Scan for the cell matching the given text and deliver its [X, Y] coordinate at center. 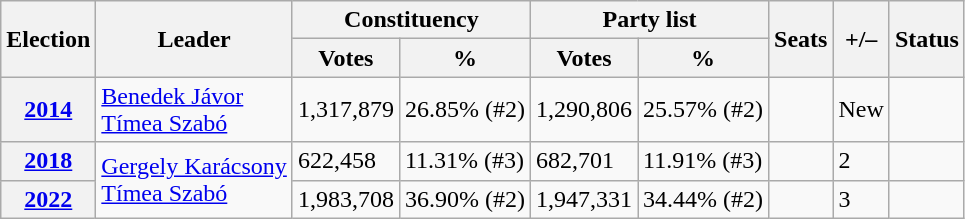
26.85% (#2) [464, 110]
622,458 [346, 161]
Constituency [411, 20]
Benedek JávorTímea Szabó [194, 110]
Gergely KarácsonyTímea Szabó [194, 180]
1,317,879 [346, 110]
2022 [48, 199]
Party list [649, 20]
Seats [801, 39]
34.44% (#2) [704, 199]
3 [861, 199]
Election [48, 39]
11.91% (#3) [704, 161]
+/– [861, 39]
36.90% (#2) [464, 199]
Leader [194, 39]
Status [926, 39]
682,701 [584, 161]
1,947,331 [584, 199]
2018 [48, 161]
2 [861, 161]
New [861, 110]
11.31% (#3) [464, 161]
25.57% (#2) [704, 110]
1,290,806 [584, 110]
2014 [48, 110]
1,983,708 [346, 199]
